Search for the cell housing the specified text and yield its [X, Y] center coordinate. 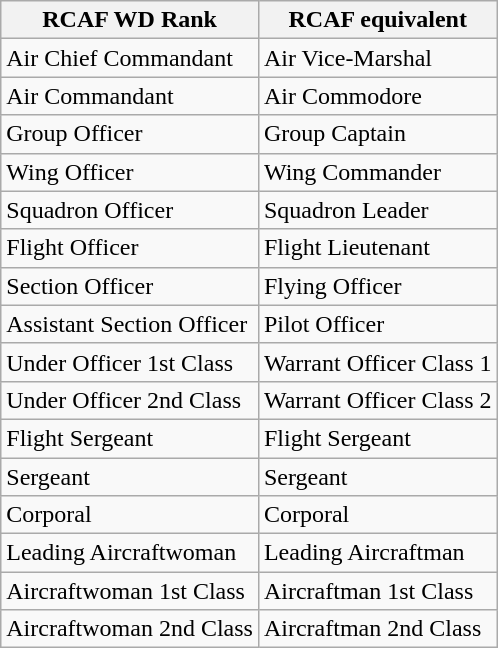
Air Vice-Marshal [378, 58]
Leading Aircraftman [378, 553]
Flight Officer [130, 248]
Assistant Section Officer [130, 324]
Wing Officer [130, 172]
Air Commodore [378, 96]
Aircraftman 1st Class [378, 591]
Section Officer [130, 286]
Aircraftman 2nd Class [378, 629]
Squadron Officer [130, 210]
Flying Officer [378, 286]
Group Officer [130, 134]
Group Captain [378, 134]
Under Officer 1st Class [130, 362]
Warrant Officer Class 1 [378, 362]
Flight Lieutenant [378, 248]
Air Commandant [130, 96]
Squadron Leader [378, 210]
Under Officer 2nd Class [130, 400]
Aircraftwoman 2nd Class [130, 629]
Leading Aircraftwoman [130, 553]
Aircraftwoman 1st Class [130, 591]
RCAF WD Rank [130, 20]
RCAF equivalent [378, 20]
Wing Commander [378, 172]
Pilot Officer [378, 324]
Warrant Officer Class 2 [378, 400]
Air Chief Commandant [130, 58]
